Determine the [x, y] coordinate at the center of the cell enclosing the given text.  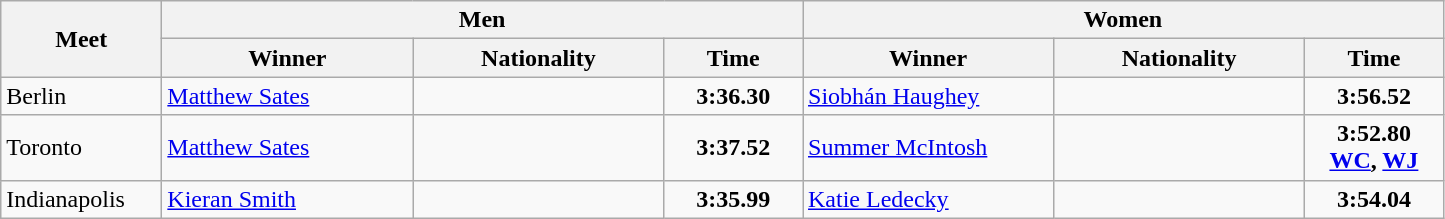
Summer McIntosh [928, 148]
3:35.99 [734, 199]
Berlin [82, 96]
Kieran Smith [288, 199]
3:36.30 [734, 96]
3:56.52 [1374, 96]
Meet [82, 39]
Toronto [82, 148]
Siobhán Haughey [928, 96]
3:37.52 [734, 148]
3:54.04 [1374, 199]
Men [482, 20]
Katie Ledecky [928, 199]
3:52.80WC, WJ [1374, 148]
Indianapolis [82, 199]
Women [1122, 20]
